Locate the cell with the specified text and output its (X, Y) center coordinate. 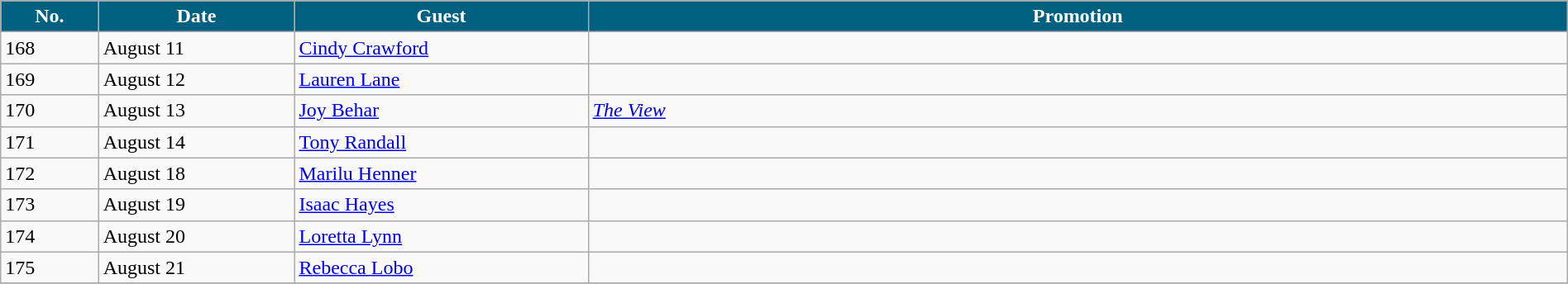
August 21 (197, 267)
Date (197, 17)
August 19 (197, 205)
173 (50, 205)
Cindy Crawford (442, 48)
August 12 (197, 79)
Loretta Lynn (442, 236)
Tony Randall (442, 142)
Rebecca Lobo (442, 267)
175 (50, 267)
August 20 (197, 236)
The View (1078, 111)
Marilu Henner (442, 173)
Promotion (1078, 17)
170 (50, 111)
August 14 (197, 142)
169 (50, 79)
172 (50, 173)
August 13 (197, 111)
168 (50, 48)
Joy Behar (442, 111)
August 11 (197, 48)
171 (50, 142)
No. (50, 17)
Lauren Lane (442, 79)
Guest (442, 17)
174 (50, 236)
Isaac Hayes (442, 205)
August 18 (197, 173)
